Output the (x, y) coordinate of the center of the cell containing the given text.  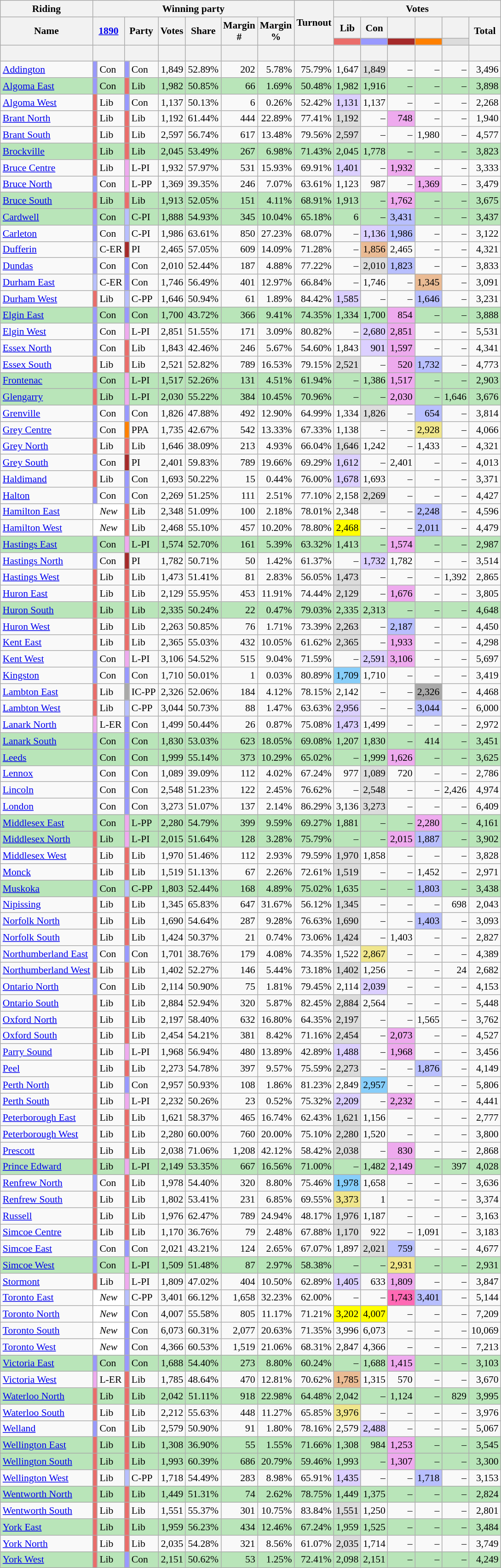
2.26% (276, 872)
39.09% (203, 774)
Addington (46, 70)
71.59% (314, 659)
2,849 (348, 1085)
2,682 (485, 970)
62.00% (314, 1298)
75.59% (314, 1069)
York East (46, 1527)
1,676 (401, 594)
2,564 (374, 1003)
51.46% (203, 856)
51.09% (203, 512)
748 (401, 119)
2,426 (455, 790)
13.33% (276, 430)
Ontario South (46, 1003)
987 (374, 184)
2.48% (276, 1232)
5,448 (485, 1003)
1,375 (374, 1494)
4.02% (276, 774)
14.09% (276, 250)
London (46, 807)
1,887 (429, 839)
Name (46, 31)
Share (203, 31)
82.45% (314, 1003)
3,496 (485, 70)
Norfolk North (46, 921)
Essex North (46, 348)
23 (239, 1101)
3,419 (485, 676)
3,995 (485, 1396)
Grey Centre (46, 430)
39.35% (203, 184)
78.80% (314, 528)
131 (239, 381)
3,373 (348, 1200)
Simcoe East (46, 1249)
52.89% (203, 70)
Huron South (46, 610)
2,801 (485, 1511)
60.53% (203, 1347)
10.05% (276, 643)
273 (239, 1363)
Simcoe West (46, 1265)
1,980 (429, 135)
4.51% (276, 381)
3,902 (485, 839)
4,013 (485, 463)
50.93% (203, 1085)
42.89% (314, 1052)
55.58% (203, 1314)
13.48% (276, 135)
1,714 (374, 1544)
0.44% (276, 479)
50 (239, 561)
3,333 (485, 168)
Grey South (46, 463)
4,389 (485, 954)
79 (239, 1232)
Bruce Centre (46, 168)
9.41% (276, 315)
52.05% (203, 201)
Huron East (46, 594)
24.94% (276, 1216)
1,565 (429, 1020)
7.07% (276, 184)
0.03% (276, 676)
43.21% (203, 1249)
Toronto South (46, 1331)
4.08% (276, 954)
168 (239, 889)
Durham West (46, 299)
Prince Edward (46, 1167)
2,777 (485, 1118)
448 (239, 1413)
3,202 (348, 1314)
698 (455, 905)
137 (239, 807)
68.07% (314, 234)
70.62% (314, 1380)
54.49% (203, 1478)
71.21% (314, 1314)
3,103 (485, 1363)
73.06% (314, 938)
10,069 (485, 1331)
51.64% (203, 839)
50.71% (203, 561)
4,450 (485, 627)
20.00% (276, 1134)
Norfolk South (46, 938)
2,956 (348, 708)
IC-PP (144, 692)
Toronto East (46, 1298)
56.74% (203, 135)
71.43% (314, 152)
1.86% (276, 1085)
515 (239, 659)
53.03% (203, 741)
1,401 (348, 168)
52.42% (314, 103)
399 (239, 823)
1,647 (348, 70)
686 (239, 1462)
3,888 (485, 315)
2,077 (239, 1331)
5,531 (485, 332)
76 (239, 627)
146 (239, 970)
71.66% (314, 1445)
Bruce North (46, 184)
Leeds (46, 758)
4,648 (485, 610)
27.23% (276, 234)
51.55% (203, 332)
1.42% (276, 561)
632 (239, 1020)
1,520 (374, 1134)
4,427 (485, 496)
58.38% (314, 1265)
1,307 (401, 1462)
4,161 (485, 823)
6.98% (276, 152)
977 (348, 774)
3,456 (485, 1052)
1,452 (429, 872)
Dundas (46, 266)
20.79% (276, 1462)
24 (455, 970)
57.97% (203, 168)
9.59% (276, 823)
3,183 (485, 1232)
Waterloo North (46, 1396)
2,903 (485, 381)
54.52% (203, 659)
66.12% (203, 1298)
Party (142, 31)
12.90% (276, 414)
3,996 (348, 1331)
55.22% (203, 397)
54.60% (314, 348)
6,409 (485, 807)
3.09% (276, 332)
51.13% (203, 872)
2.83% (276, 577)
64.48% (314, 1396)
2,865 (485, 577)
56.12% (314, 905)
1,386 (374, 381)
Dufferin (46, 250)
2,073 (401, 1036)
75.10% (314, 1134)
Hastings North (46, 561)
Kingston (46, 676)
Lanark South (46, 741)
0.74% (276, 938)
22.98% (276, 1396)
4,153 (485, 987)
1,856 (374, 250)
Oxford North (46, 1020)
Glengarry (46, 397)
Kent West (46, 659)
850 (239, 234)
3,231 (485, 299)
10.20% (276, 528)
1,208 (239, 1151)
184 (239, 692)
Russell (46, 1216)
Northumberland East (46, 954)
2,248 (429, 512)
2,488 (374, 1429)
1,933 (401, 643)
1,597 (401, 348)
3,670 (485, 1380)
2,043 (485, 905)
1,858 (374, 856)
73.39% (314, 627)
36.76% (203, 1232)
2.62% (276, 1494)
480 (239, 1052)
61.44% (203, 119)
78.15% (314, 692)
88 (239, 708)
Essex South (46, 365)
2,987 (485, 545)
Huron West (46, 627)
4,341 (485, 348)
384 (239, 397)
3,479 (485, 184)
51.07% (203, 807)
2,680 (374, 332)
Peel (46, 1069)
42.12% (276, 1151)
31.67% (276, 905)
457 (239, 528)
Elgin West (46, 332)
56.23% (203, 1527)
283 (239, 1478)
53.49% (203, 152)
3,828 (485, 856)
759 (401, 1249)
65.18% (314, 217)
8.98% (276, 1478)
5,697 (485, 659)
1,678 (348, 479)
301 (239, 1511)
55.10% (203, 528)
3,514 (485, 561)
3,136 (348, 807)
1,701 (172, 954)
Nipissing (46, 905)
3,437 (485, 217)
542 (239, 430)
1,413 (348, 545)
3,484 (485, 1527)
4,066 (485, 430)
75.46% (314, 1183)
Brant South (46, 135)
2,868 (485, 1151)
56.94% (203, 1052)
122 (239, 790)
1,405 (348, 1282)
Halton (46, 496)
Hamilton West (46, 528)
15.93% (276, 168)
66.84% (314, 283)
1,242 (374, 446)
4,249 (485, 1560)
Riding (46, 9)
11.91% (276, 594)
Muskoka (46, 889)
3,122 (485, 234)
80.89% (314, 676)
5,067 (485, 1429)
York West (46, 1560)
1,253 (401, 1445)
1,522 (348, 954)
Wentworth North (46, 1494)
52.94% (203, 1003)
492 (239, 414)
1,876 (429, 1069)
60.31% (203, 1331)
61 (239, 299)
1,916 (374, 86)
4,527 (485, 1036)
Hamilton East (46, 512)
16.53% (276, 365)
26 (239, 725)
69.27% (314, 823)
69.91% (314, 168)
7,213 (485, 1347)
75.32% (314, 1101)
1,156 (374, 1118)
1,585 (348, 299)
51.25% (203, 496)
187 (239, 266)
5.44% (276, 970)
50.48% (314, 86)
Hastings East (46, 545)
32.23% (276, 1298)
1,940 (485, 119)
1,131 (348, 103)
Algoma East (46, 86)
4,596 (485, 512)
1,709 (348, 676)
2.18% (276, 512)
3,625 (485, 758)
231 (239, 1200)
50.26% (203, 1101)
1,525 (374, 1527)
50.13% (203, 103)
Waterloo South (46, 1413)
51.11% (203, 1396)
19.66% (276, 463)
381 (239, 1036)
3,545 (485, 1445)
3,371 (485, 479)
Carleton (46, 234)
1,488 (348, 1052)
3,300 (485, 1462)
1,612 (348, 463)
51.31% (203, 1494)
87 (239, 1265)
202 (239, 70)
Renfrew South (46, 1200)
Wellington West (46, 1478)
10.29% (276, 758)
48.64% (203, 1380)
42.67% (203, 430)
PPA (144, 430)
78.16% (314, 1429)
22 (239, 610)
50.22% (203, 479)
Kent East (46, 643)
100 (239, 512)
0.87% (276, 725)
64.35% (314, 1020)
72.41% (314, 1560)
287 (239, 921)
128 (239, 839)
1,392 (455, 577)
76.62% (314, 790)
10.04% (276, 217)
52.06% (203, 692)
2,972 (485, 725)
1,482 (374, 1167)
0.52% (276, 1101)
65.91% (314, 1478)
617 (239, 135)
Victoria West (46, 1380)
50.94% (203, 299)
21.06% (276, 1347)
444 (239, 119)
3,636 (485, 1183)
81 (239, 577)
65.02% (314, 758)
76.63% (314, 921)
3,451 (485, 741)
1.81% (276, 987)
9.04% (276, 659)
Margin% (276, 31)
66.04% (314, 446)
53 (239, 1560)
3,800 (485, 1134)
48.17% (314, 1216)
69.08% (314, 741)
609 (239, 250)
53.41% (203, 1200)
54.78% (203, 1069)
11.27% (276, 1413)
4,298 (485, 643)
51.41% (203, 577)
3,749 (485, 1544)
77.10% (314, 496)
2.45% (276, 790)
3,814 (485, 414)
91 (239, 1429)
77.41% (314, 119)
465 (239, 1118)
72.61% (314, 872)
50.62% (203, 1560)
2,591 (374, 659)
2,011 (429, 528)
Brockville (46, 152)
1.55% (276, 1445)
13.89% (276, 1052)
4,479 (485, 528)
65.83% (203, 905)
2.97% (276, 1265)
60.39% (203, 1462)
75 (239, 987)
6,000 (485, 708)
54.93% (203, 217)
3,833 (485, 266)
Turnout (314, 23)
75.02% (314, 889)
1,635 (348, 889)
58.42% (314, 1151)
71.00% (314, 1167)
Lanark North (46, 725)
1,888 (172, 217)
11.17% (276, 1314)
Lambton West (46, 708)
16.80% (276, 1020)
404 (239, 1282)
161 (239, 545)
3,374 (485, 1200)
Middlesex East (46, 823)
854 (401, 315)
531 (239, 168)
61.94% (314, 381)
4,028 (485, 1167)
1,435 (348, 1478)
56.05% (314, 577)
65.85% (314, 1413)
51.23% (203, 790)
3,153 (485, 1478)
1,123 (348, 184)
69.29% (314, 463)
10.75% (276, 1511)
10.50% (276, 1282)
623 (239, 741)
1,136 (374, 234)
2,867 (374, 954)
Renfrew North (46, 1183)
Margin# (239, 31)
75.08% (314, 725)
54.79% (203, 823)
570 (401, 1380)
42.46% (203, 348)
4.12% (276, 692)
71.28% (314, 250)
59.83% (203, 463)
124 (239, 1249)
1,433 (429, 446)
83.84% (314, 1511)
321 (239, 1544)
22.89% (276, 119)
Algoma West (46, 103)
4.93% (276, 446)
18.05% (276, 741)
54.21% (203, 1036)
633 (374, 1282)
Monck (46, 872)
1,415 (401, 1363)
79.59% (314, 856)
Oxford South (46, 1036)
984 (374, 1445)
401 (239, 283)
47.02% (203, 1282)
66 (239, 86)
0.47% (276, 610)
2,971 (485, 872)
62.89% (314, 1282)
52.82% (203, 365)
4,577 (485, 135)
1,138 (348, 430)
Lennox (46, 774)
74 (239, 1494)
1,778 (374, 152)
267 (239, 152)
55.14% (203, 758)
12.46% (276, 1527)
171 (239, 332)
50.73% (203, 708)
67.33% (314, 430)
59.46% (314, 1462)
68.31% (314, 1347)
3,805 (485, 594)
3,898 (485, 86)
15 (239, 479)
Haldimand (46, 479)
60.24% (314, 1363)
76.00% (314, 479)
2.65% (276, 1249)
53.35% (203, 1167)
50.24% (203, 610)
3,762 (485, 1020)
4.11% (276, 201)
63.32% (314, 545)
4,773 (485, 365)
654 (429, 414)
6.85% (276, 1200)
1.47% (276, 708)
74.44% (314, 594)
64.99% (314, 414)
2,313 (374, 610)
1,124 (401, 1396)
111 (239, 496)
67 (239, 872)
1,881 (348, 823)
Ontario North (46, 987)
54.64% (203, 921)
4.88% (276, 266)
3,091 (485, 283)
1,823 (401, 266)
108 (239, 1085)
1,207 (348, 741)
2,142 (348, 692)
50.37% (203, 938)
12.97% (276, 283)
4,149 (485, 1069)
52.70% (203, 545)
922 (374, 1232)
55.95% (203, 594)
79.03% (314, 610)
67.07% (314, 1249)
5.67% (276, 348)
54.28% (203, 1544)
179 (239, 954)
1,762 (401, 201)
373 (239, 758)
Durham East (46, 283)
1.80% (276, 1429)
7,209 (485, 1314)
78.01% (314, 512)
8.56% (276, 1544)
4.89% (276, 889)
414 (429, 741)
Middlesex North (46, 839)
1,509 (172, 1265)
58.37% (203, 1118)
70.96% (314, 397)
67.88% (314, 1232)
69.55% (314, 1200)
Bruce South (46, 201)
52.26% (203, 381)
805 (239, 1314)
5.39% (276, 545)
Frontenac (46, 381)
77.22% (314, 266)
Perth North (46, 1085)
68.91% (314, 201)
Peterborough East (46, 1118)
38.76% (203, 954)
4,468 (485, 692)
434 (239, 1527)
84.42% (314, 299)
Cardwell (46, 217)
3,823 (485, 152)
1,315 (374, 1380)
470 (239, 1380)
1,743 (401, 1298)
9.28% (276, 921)
81.23% (314, 1085)
York North (46, 1544)
2,268 (485, 103)
4,441 (485, 1101)
Victoria East (46, 1363)
3,676 (485, 397)
2,187 (401, 627)
1,091 (429, 1232)
61.62% (314, 643)
829 (455, 1396)
58.40% (203, 1020)
1,735 (172, 430)
3,847 (485, 1282)
80.82% (314, 332)
3,431 (401, 217)
55.37% (203, 1511)
16.74% (276, 1118)
71.06% (203, 1151)
78.75% (314, 1494)
3,438 (485, 889)
2,098 (348, 1560)
453 (239, 594)
62.43% (314, 1118)
720 (401, 774)
16.56% (276, 1167)
55.63% (203, 1413)
Toronto North (46, 1314)
Grey North (46, 446)
63.63% (314, 708)
3,163 (485, 1216)
5.87% (276, 1003)
Winning party (193, 9)
520 (401, 365)
47.88% (203, 414)
2.14% (276, 807)
Middlesex West (46, 856)
Parry Sound (46, 1052)
Elgin East (46, 315)
20.63% (276, 1331)
Grenville (46, 414)
73.18% (314, 970)
2,847 (348, 1347)
Peterborough West (46, 1134)
5,144 (485, 1298)
60.00% (203, 1134)
Lambton East (46, 692)
Prescott (46, 1151)
2,209 (348, 1101)
2,824 (485, 1494)
4,677 (485, 1249)
Stormont (46, 1282)
1,187 (374, 1216)
Welland (46, 1429)
10.45% (276, 397)
Toronto West (46, 1347)
Hastings West (46, 577)
0.26% (276, 103)
Northumberland West (46, 970)
1.25% (276, 1560)
Lincoln (46, 790)
830 (401, 1151)
9.57% (276, 1069)
Simcoe Centre (46, 1232)
56.49% (203, 283)
1,626 (401, 758)
345 (239, 217)
12.81% (276, 1380)
2,212 (172, 1413)
Perth South (46, 1101)
2,786 (485, 774)
21 (239, 938)
1,250 (374, 1511)
667 (239, 1167)
79.56% (314, 135)
71.35% (314, 1331)
55 (239, 1445)
Brant North (46, 119)
1,256 (374, 970)
2,827 (485, 938)
213 (239, 446)
1,802 (172, 1200)
86.29% (314, 807)
1.69% (276, 86)
2,039 (374, 987)
52.27% (203, 970)
647 (239, 905)
79.45% (314, 987)
Total (485, 31)
3,093 (485, 921)
2.51% (276, 496)
50.01% (203, 676)
1.71% (276, 627)
432 (239, 643)
2.93% (276, 856)
61.37% (314, 561)
151 (239, 201)
5.78% (276, 70)
5,806 (485, 1085)
55.03% (203, 643)
918 (239, 1396)
79.15% (314, 365)
62.47% (203, 1216)
Wentworth South (46, 1511)
4,974 (485, 790)
3,675 (485, 201)
8.42% (276, 1036)
2,928 (429, 430)
51.48% (203, 1265)
38.09% (203, 446)
1.89% (276, 299)
1,897 (348, 1249)
3.28% (276, 839)
901 (374, 348)
57.05% (203, 250)
50.44% (203, 725)
1890 (109, 31)
71.16% (314, 1036)
366 (239, 315)
2,158 (348, 496)
43.72% (203, 315)
760 (239, 1134)
Wellington South (46, 1462)
36.90% (203, 1445)
Wellington East (46, 1445)
61.07% (314, 1544)
